Capture the cell that displays the provided text and extract its [x, y] central coordinate. 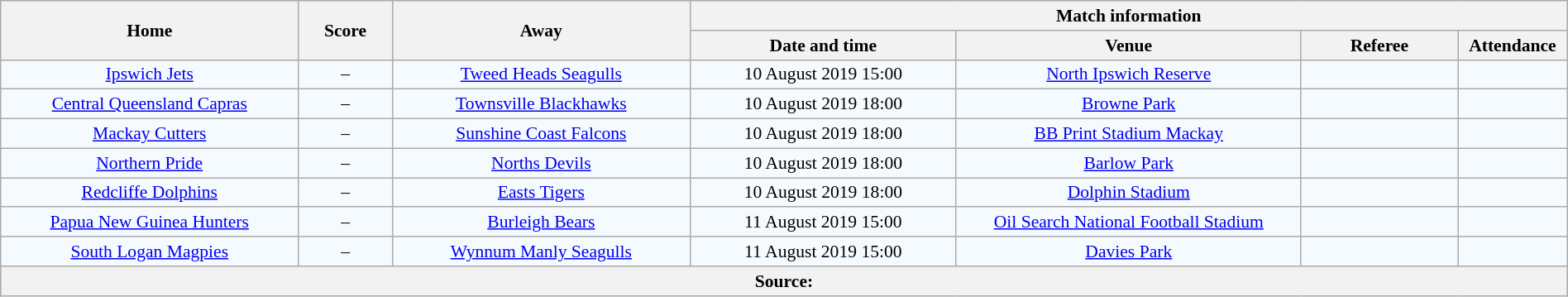
Norths Devils [541, 163]
Redcliffe Dolphins [150, 193]
Dolphin Stadium [1128, 193]
Referee [1379, 46]
Burleigh Bears [541, 223]
Match information [1128, 16]
Townsville Blackhawks [541, 104]
Source: [784, 281]
Away [541, 30]
Easts Tigers [541, 193]
Tweed Heads Seagulls [541, 74]
Northern Pride [150, 163]
Ipswich Jets [150, 74]
Central Queensland Capras [150, 104]
North Ipswich Reserve [1128, 74]
South Logan Magpies [150, 251]
Barlow Park [1128, 163]
Davies Park [1128, 251]
Wynnum Manly Seagulls [541, 251]
Papua New Guinea Hunters [150, 223]
Score [346, 30]
BB Print Stadium Mackay [1128, 134]
Browne Park [1128, 104]
Venue [1128, 46]
Oil Search National Football Stadium [1128, 223]
10 August 2019 15:00 [823, 74]
Sunshine Coast Falcons [541, 134]
Mackay Cutters [150, 134]
Home [150, 30]
Attendance [1513, 46]
Date and time [823, 46]
